Determine the (x, y) coordinate at the center of the cell enclosing the given text.  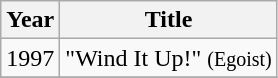
1997 (30, 58)
"Wind It Up!" (Egoist) (168, 58)
Year (30, 20)
Title (168, 20)
